Identify which cell holds the provided text, then report its (x, y) central coordinate. 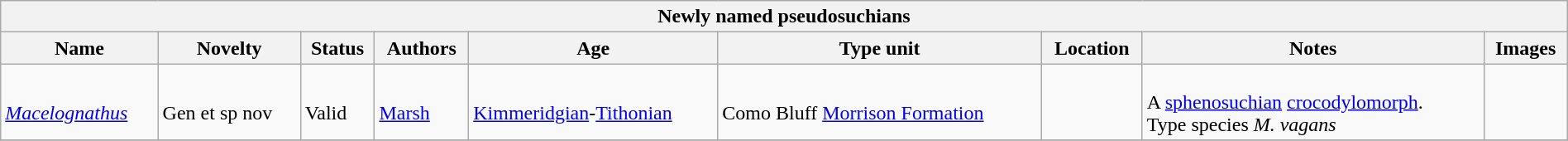
Name (79, 48)
Novelty (229, 48)
Gen et sp nov (229, 102)
A sphenosuchian crocodylomorph. Type species M. vagans (1313, 102)
Newly named pseudosuchians (784, 17)
Images (1525, 48)
Valid (337, 102)
Age (594, 48)
Macelognathus (79, 102)
Location (1092, 48)
Type unit (880, 48)
Marsh (422, 102)
Notes (1313, 48)
Como Bluff Morrison Formation (880, 102)
Kimmeridgian-Tithonian (594, 102)
Status (337, 48)
Authors (422, 48)
